Return (X, Y) of the center of cell containing provided text 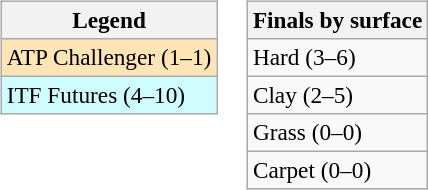
Hard (3–6) (337, 57)
Grass (0–0) (337, 133)
ITF Futures (4–10) (108, 95)
Clay (2–5) (337, 95)
Finals by surface (337, 20)
ATP Challenger (1–1) (108, 57)
Legend (108, 20)
Carpet (0–0) (337, 171)
